Locate the cell with the specified text and output its [x, y] center coordinate. 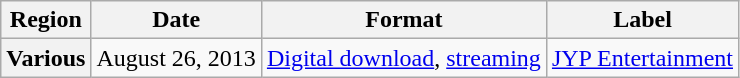
Label [642, 20]
Region [46, 20]
August 26, 2013 [176, 58]
Date [176, 20]
Format [404, 20]
Various [46, 58]
JYP Entertainment [642, 58]
Digital download, streaming [404, 58]
